Output the [X, Y] coordinate of the center of the cell containing the given text.  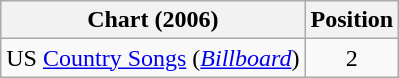
US Country Songs (Billboard) [153, 58]
2 [352, 58]
Chart (2006) [153, 20]
Position [352, 20]
